Output the (X, Y) coordinate of the center of the cell containing the given text.  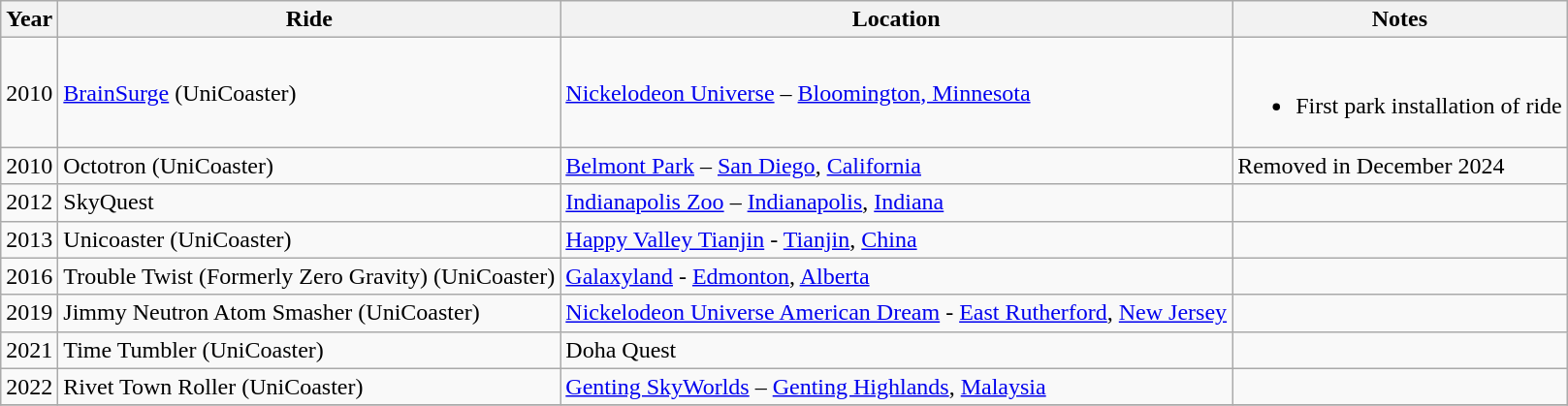
2016 (29, 276)
Unicoaster (UniCoaster) (309, 239)
Happy Valley Tianjin - Tianjin, China (896, 239)
Belmont Park – San Diego, California (896, 166)
2013 (29, 239)
Time Tumbler (UniCoaster) (309, 350)
BrainSurge (UniCoaster) (309, 93)
Nickelodeon Universe American Dream - East Rutherford, New Jersey (896, 313)
2012 (29, 203)
Nickelodeon Universe – Bloomington, Minnesota (896, 93)
Notes (1400, 19)
Jimmy Neutron Atom Smasher (UniCoaster) (309, 313)
Rivet Town Roller (UniCoaster) (309, 387)
Location (896, 19)
2019 (29, 313)
Galaxyland - Edmonton, Alberta (896, 276)
First park installation of ride (1400, 93)
Ride (309, 19)
2022 (29, 387)
2021 (29, 350)
SkyQuest (309, 203)
Year (29, 19)
Indianapolis Zoo – Indianapolis, Indiana (896, 203)
Octotron (UniCoaster) (309, 166)
Removed in December 2024 (1400, 166)
Doha Quest (896, 350)
Trouble Twist (Formerly Zero Gravity) (UniCoaster) (309, 276)
Genting SkyWorlds – Genting Highlands, Malaysia (896, 387)
